Search for the cell housing the specified text and yield its (X, Y) center coordinate. 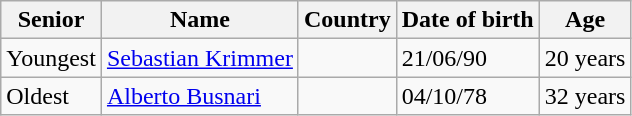
Date of birth (468, 20)
Sebastian Krimmer (200, 58)
Country (347, 20)
Alberto Busnari (200, 96)
Oldest (52, 96)
Senior (52, 20)
04/10/78 (468, 96)
Youngest (52, 58)
20 years (585, 58)
21/06/90 (468, 58)
Age (585, 20)
Name (200, 20)
32 years (585, 96)
